For the text-containing cell, return its midpoint in (x, y) coordinate format. 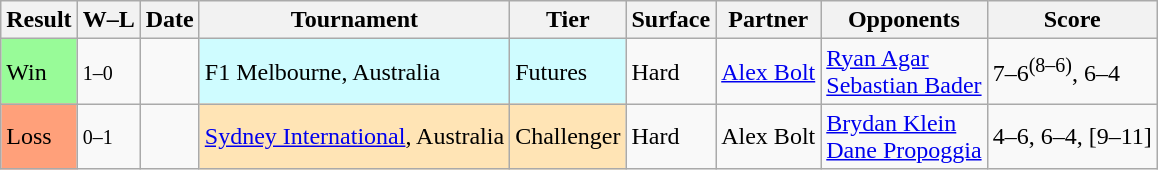
W–L (108, 20)
4–6, 6–4, [9–11] (1072, 136)
1–0 (108, 72)
Challenger (568, 136)
Sydney International, Australia (354, 136)
0–1 (108, 136)
Result (39, 20)
Tier (568, 20)
Tournament (354, 20)
Loss (39, 136)
Partner (768, 20)
Surface (671, 20)
Opponents (904, 20)
7–6(8–6), 6–4 (1072, 72)
Score (1072, 20)
Futures (568, 72)
Brydan Klein Dane Propoggia (904, 136)
F1 Melbourne, Australia (354, 72)
Date (170, 20)
Win (39, 72)
Ryan Agar Sebastian Bader (904, 72)
